Return (X, Y) of the center of cell containing provided text 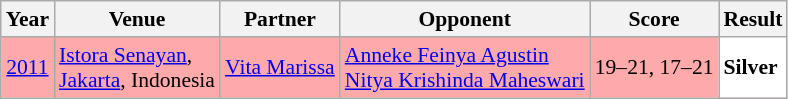
Opponent (465, 19)
Anneke Feinya Agustin Nitya Krishinda Maheswari (465, 68)
Year (28, 19)
Istora Senayan,Jakarta, Indonesia (137, 68)
Partner (280, 19)
Vita Marissa (280, 68)
19–21, 17–21 (654, 68)
Venue (137, 19)
Score (654, 19)
2011 (28, 68)
Silver (754, 68)
Result (754, 19)
